Detect which cell encompasses the target text, then output its [x, y] center coordinate. 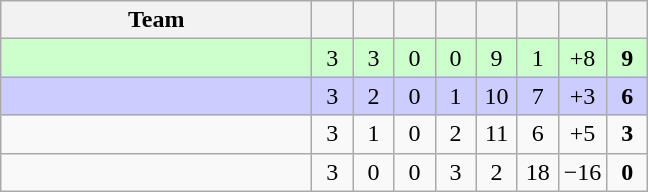
+8 [582, 58]
10 [496, 96]
11 [496, 134]
+5 [582, 134]
−16 [582, 172]
Team [156, 20]
7 [538, 96]
18 [538, 172]
+3 [582, 96]
